Detect which cell encompasses the target text, then output its [x, y] center coordinate. 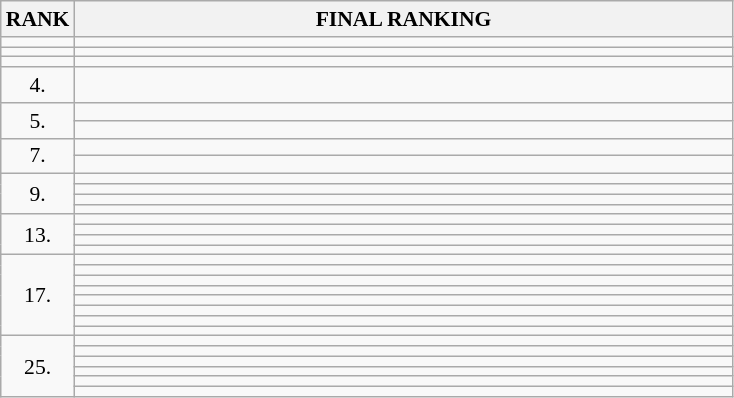
17. [38, 296]
FINAL RANKING [403, 19]
9. [38, 194]
13. [38, 235]
5. [38, 121]
25. [38, 366]
7. [38, 156]
RANK [38, 19]
4. [38, 85]
